Identify which cell holds the provided text, then report its [x, y] central coordinate. 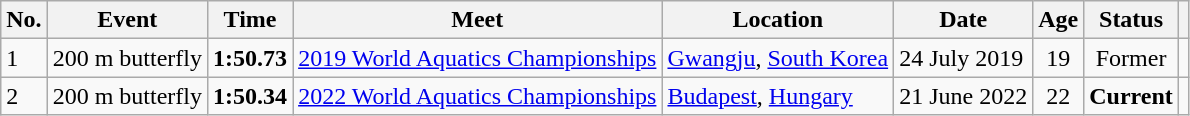
1 [24, 58]
Location [778, 20]
Date [964, 20]
19 [1058, 58]
Gwangju, South Korea [778, 58]
2022 World Aquatics Championships [478, 96]
21 June 2022 [964, 96]
No. [24, 20]
22 [1058, 96]
24 July 2019 [964, 58]
Budapest, Hungary [778, 96]
1:50.34 [250, 96]
Current [1132, 96]
Meet [478, 20]
Age [1058, 20]
Former [1132, 58]
Time [250, 20]
2019 World Aquatics Championships [478, 58]
Event [127, 20]
2 [24, 96]
1:50.73 [250, 58]
Status [1132, 20]
